Identify which cell holds the provided text, then report its (X, Y) central coordinate. 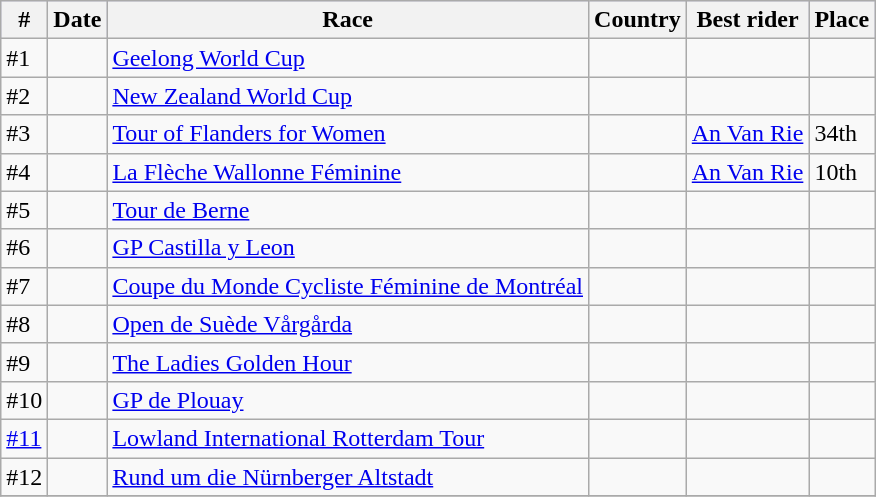
Tour of Flanders for Women (348, 134)
#8 (24, 324)
GP Castilla y Leon (348, 248)
GP de Plouay (348, 400)
#7 (24, 286)
Country (638, 20)
La Flèche Wallonne Féminine (348, 172)
Geelong World Cup (348, 58)
#3 (24, 134)
New Zealand World Cup (348, 96)
# (24, 20)
#12 (24, 477)
Open de Suède Vårgårda (348, 324)
#6 (24, 248)
#5 (24, 210)
Best rider (748, 20)
Tour de Berne (348, 210)
Race (348, 20)
#4 (24, 172)
#9 (24, 362)
#11 (24, 438)
Date (78, 20)
Lowland International Rotterdam Tour (348, 438)
34th (842, 134)
#10 (24, 400)
The Ladies Golden Hour (348, 362)
10th (842, 172)
Rund um die Nürnberger Altstadt (348, 477)
#2 (24, 96)
Place (842, 20)
Coupe du Monde Cycliste Féminine de Montréal (348, 286)
#1 (24, 58)
